Pinpoint the cell where the given text exists, returning its [X, Y] midpoint coordinate. 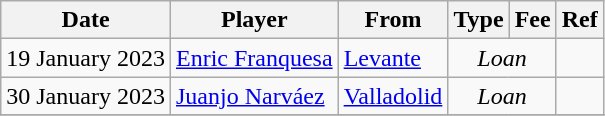
Valladolid [393, 96]
Type [478, 20]
Enric Franquesa [254, 58]
Juanjo Narváez [254, 96]
Ref [580, 20]
Player [254, 20]
Levante [393, 58]
Date [86, 20]
19 January 2023 [86, 58]
From [393, 20]
Fee [532, 20]
30 January 2023 [86, 96]
